Find where the given text appears and provide that cell's center as (X, Y) coordinate. 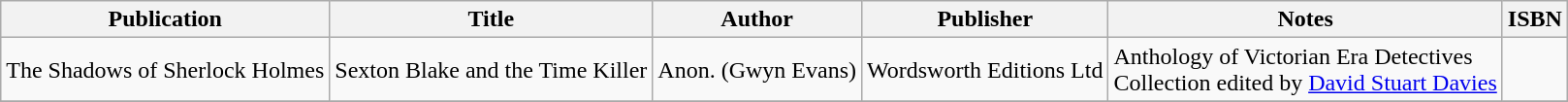
Publication (165, 19)
Anthology of Victorian Era Detectives Collection edited by David Stuart Davies (1305, 70)
ISBN (1534, 19)
Wordsworth Editions Ltd (985, 70)
Author (757, 19)
The Shadows of Sherlock Holmes (165, 70)
Sexton Blake and the Time Killer (491, 70)
Title (491, 19)
Publisher (985, 19)
Notes (1305, 19)
Anon. (Gwyn Evans) (757, 70)
